Output the [x, y] coordinate of the center of the cell containing the given text.  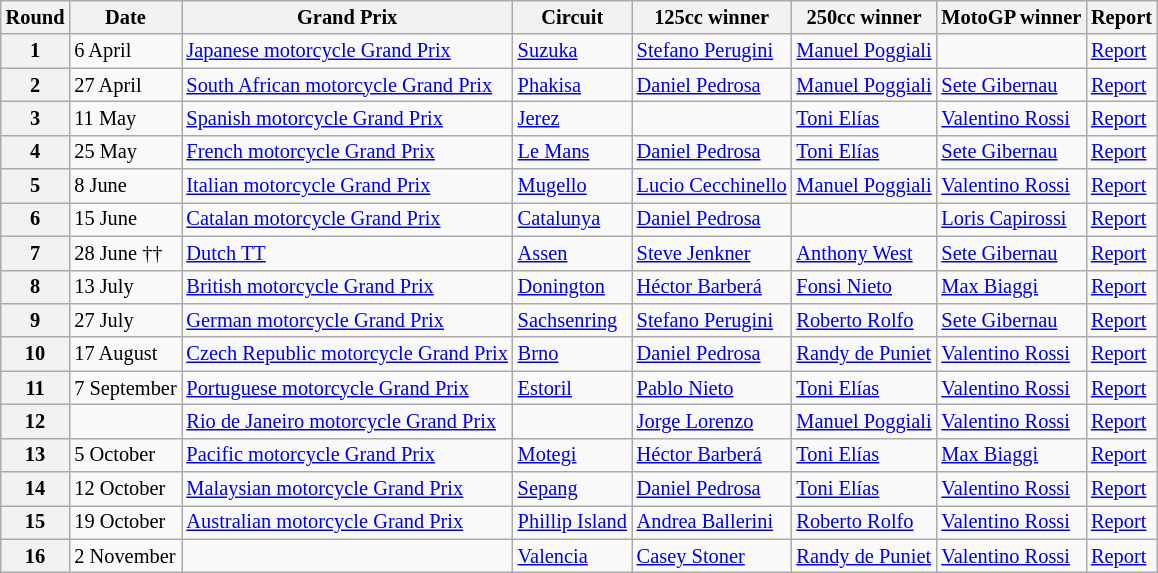
Donington [572, 287]
Dutch TT [348, 253]
Malaysian motorcycle Grand Prix [348, 489]
Jerez [572, 118]
15 [36, 522]
11 May [125, 118]
7 [36, 253]
8 June [125, 186]
Motegi [572, 455]
12 [36, 421]
Australian motorcycle Grand Prix [348, 522]
Catalunya [572, 219]
17 August [125, 354]
British motorcycle Grand Prix [348, 287]
Jorge Lorenzo [712, 421]
German motorcycle Grand Prix [348, 320]
27 April [125, 85]
5 [36, 186]
Grand Prix [348, 17]
French motorcycle Grand Prix [348, 152]
250cc winner [864, 17]
Steve Jenkner [712, 253]
6 April [125, 51]
12 October [125, 489]
13 July [125, 287]
11 [36, 388]
Estoril [572, 388]
Brno [572, 354]
14 [36, 489]
Date [125, 17]
2 [36, 85]
Sepang [572, 489]
10 [36, 354]
Andrea Ballerini [712, 522]
Assen [572, 253]
6 [36, 219]
Mugello [572, 186]
Valencia [572, 556]
25 May [125, 152]
Portuguese motorcycle Grand Prix [348, 388]
Pablo Nieto [712, 388]
Casey Stoner [712, 556]
Circuit [572, 17]
5 October [125, 455]
Anthony West [864, 253]
Czech Republic motorcycle Grand Prix [348, 354]
Phakisa [572, 85]
Suzuka [572, 51]
MotoGP winner [1012, 17]
8 [36, 287]
16 [36, 556]
7 September [125, 388]
South African motorcycle Grand Prix [348, 85]
19 October [125, 522]
Pacific motorcycle Grand Prix [348, 455]
Loris Capirossi [1012, 219]
Rio de Janeiro motorcycle Grand Prix [348, 421]
125cc winner [712, 17]
3 [36, 118]
Round [36, 17]
27 July [125, 320]
Lucio Cecchinello [712, 186]
13 [36, 455]
Fonsi Nieto [864, 287]
4 [36, 152]
Catalan motorcycle Grand Prix [348, 219]
Spanish motorcycle Grand Prix [348, 118]
Sachsenring [572, 320]
15 June [125, 219]
2 November [125, 556]
Le Mans [572, 152]
1 [36, 51]
Italian motorcycle Grand Prix [348, 186]
Japanese motorcycle Grand Prix [348, 51]
Phillip Island [572, 522]
28 June †† [125, 253]
9 [36, 320]
